Pinpoint the cell where the given text exists, returning its [x, y] midpoint coordinate. 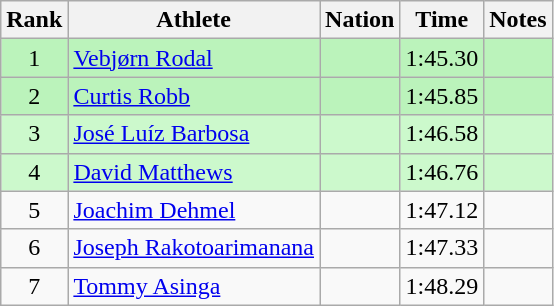
2 [34, 96]
Time [442, 20]
Rank [34, 20]
1:45.30 [442, 58]
David Matthews [194, 172]
1 [34, 58]
7 [34, 286]
Joachim Dehmel [194, 210]
1:47.33 [442, 248]
Nation [360, 20]
4 [34, 172]
José Luíz Barbosa [194, 134]
1:47.12 [442, 210]
1:48.29 [442, 286]
3 [34, 134]
Curtis Robb [194, 96]
1:45.85 [442, 96]
Vebjørn Rodal [194, 58]
Athlete [194, 20]
Tommy Asinga [194, 286]
6 [34, 248]
Notes [518, 20]
5 [34, 210]
Joseph Rakotoarimanana [194, 248]
1:46.76 [442, 172]
1:46.58 [442, 134]
